Locate the cell with the specified text and output its (x, y) center coordinate. 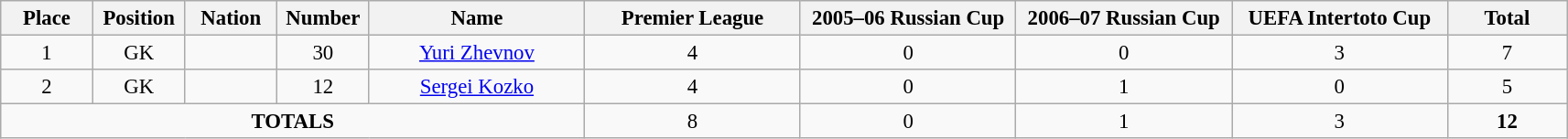
Position (139, 18)
Sergei Kozko (477, 87)
5 (1507, 87)
Name (477, 18)
30 (324, 53)
Total (1507, 18)
UEFA Intertoto Cup (1340, 18)
2006–07 Russian Cup (1124, 18)
2 (48, 87)
Premier League (693, 18)
2005–06 Russian Cup (908, 18)
TOTALS (293, 122)
Place (48, 18)
Yuri Zhevnov (477, 53)
Nation (231, 18)
7 (1507, 53)
8 (693, 122)
Number (324, 18)
